Identify which cell holds the provided text, then report its [x, y] central coordinate. 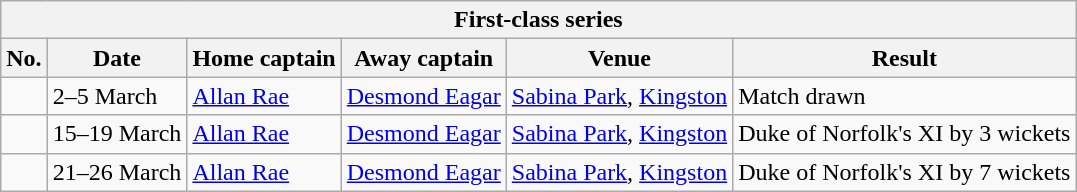
Duke of Norfolk's XI by 7 wickets [904, 172]
Date [117, 58]
No. [24, 58]
21–26 March [117, 172]
Away captain [424, 58]
Duke of Norfolk's XI by 3 wickets [904, 134]
First-class series [538, 20]
Venue [619, 58]
2–5 March [117, 96]
Result [904, 58]
Match drawn [904, 96]
Home captain [264, 58]
15–19 March [117, 134]
